Find where the given text appears and provide that cell's center as (x, y) coordinate. 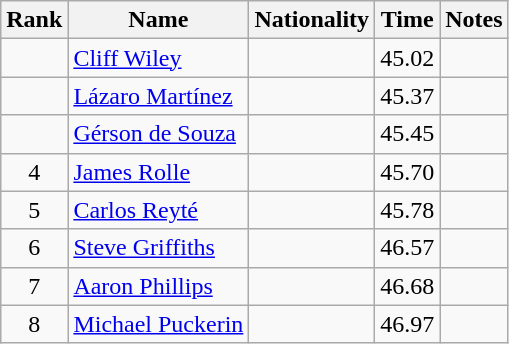
46.57 (408, 248)
Nationality (312, 20)
6 (34, 248)
Notes (474, 20)
8 (34, 324)
Gérson de Souza (158, 134)
Cliff Wiley (158, 58)
45.78 (408, 210)
James Rolle (158, 172)
Time (408, 20)
45.70 (408, 172)
Rank (34, 20)
Aaron Phillips (158, 286)
Lázaro Martínez (158, 96)
46.97 (408, 324)
45.45 (408, 134)
Michael Puckerin (158, 324)
46.68 (408, 286)
45.37 (408, 96)
45.02 (408, 58)
7 (34, 286)
Steve Griffiths (158, 248)
4 (34, 172)
5 (34, 210)
Carlos Reyté (158, 210)
Name (158, 20)
